Identify which cell holds the provided text, then report its [x, y] central coordinate. 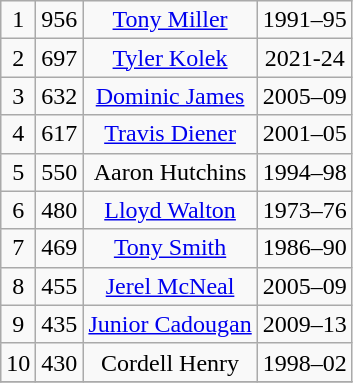
3 [18, 96]
1973–76 [304, 210]
2009–13 [304, 324]
2001–05 [304, 134]
Tyler Kolek [170, 58]
Tony Miller [170, 20]
632 [60, 96]
1994–98 [304, 172]
469 [60, 248]
617 [60, 134]
1986–90 [304, 248]
956 [60, 20]
Aaron Hutchins [170, 172]
1991–95 [304, 20]
6 [18, 210]
1998–02 [304, 362]
2 [18, 58]
455 [60, 286]
550 [60, 172]
430 [60, 362]
Travis Diener [170, 134]
5 [18, 172]
697 [60, 58]
Cordell Henry [170, 362]
Lloyd Walton [170, 210]
Tony Smith [170, 248]
1 [18, 20]
Junior Cadougan [170, 324]
8 [18, 286]
2021-24 [304, 58]
7 [18, 248]
4 [18, 134]
10 [18, 362]
9 [18, 324]
435 [60, 324]
Jerel McNeal [170, 286]
480 [60, 210]
Dominic James [170, 96]
